Provide the [x, y] coordinate of the cell's center where the given text is located.  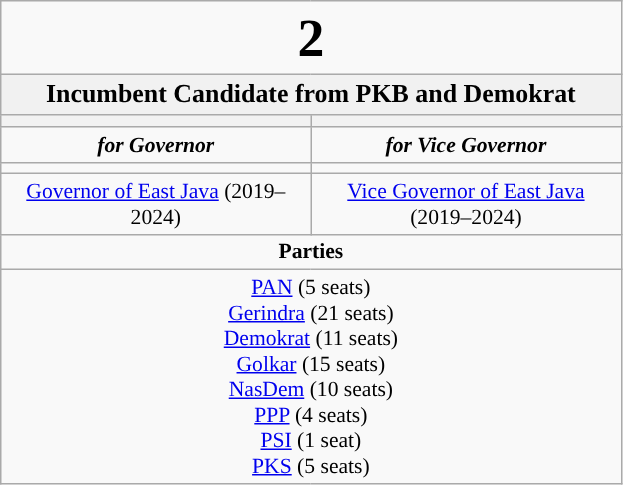
Incumbent Candidate from PKB and Demokrat [311, 94]
for Vice Governor [466, 146]
PAN (5 seats) Gerindra (21 seats) Demokrat (11 seats) Golkar (15 seats)NasDem (10 seats)PPP (4 seats) PSI (1 seat) PKS (5 seats) [311, 377]
2 [311, 38]
Parties [311, 252]
Vice Governor of East Java (2019–2024) [466, 204]
for Governor [156, 146]
Governor of East Java (2019–2024) [156, 204]
